For the text-containing cell, return its midpoint in (X, Y) coordinate format. 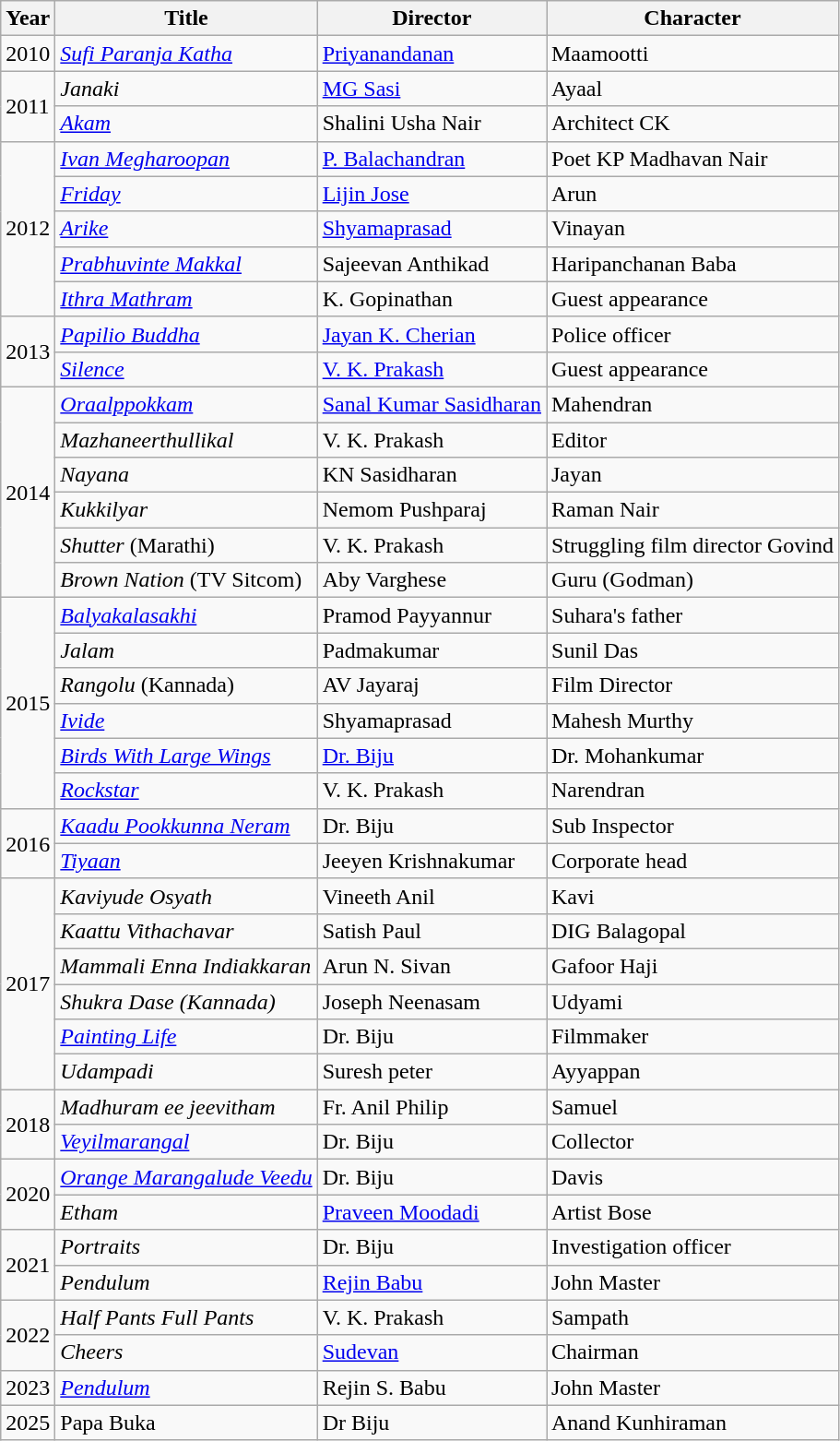
Ithra Mathram (186, 299)
Haripanchanan Baba (692, 264)
Sub Inspector (692, 826)
2010 (28, 54)
Udyami (692, 1001)
Balyakalasakhi (186, 615)
Sufi Paranja Katha (186, 54)
Mazhaneerthullikal (186, 440)
Joseph Neenasam (432, 1001)
Character (692, 18)
Orange Marangalude Veedu (186, 1177)
Lijin Jose (432, 194)
Kaadu Pookkunna Neram (186, 826)
Shutter (Marathi) (186, 545)
Veyilmarangal (186, 1142)
Jeeyen Krishnakumar (432, 861)
Sampath (692, 1317)
2016 (28, 843)
Madhuram ee jeevitham (186, 1107)
2013 (28, 351)
Cheers (186, 1352)
Vineeth Anil (432, 896)
Maamootti (692, 54)
Oraalppokkam (186, 404)
Editor (692, 440)
Guru (Godman) (692, 580)
Vinayan (692, 229)
Silence (186, 369)
Ivan Megharoopan (186, 159)
Gafoor Haji (692, 966)
Priyanandanan (432, 54)
Suhara's father (692, 615)
Poet KP Madhavan Nair (692, 159)
Fr. Anil Philip (432, 1107)
Birds With Large Wings (186, 756)
Ayyappan (692, 1072)
Mahesh Murthy (692, 720)
Mammali Enna Indiakkaran (186, 966)
Papa Buka (186, 1423)
Portraits (186, 1247)
2011 (28, 106)
2014 (28, 492)
Davis (692, 1177)
Sanal Kumar Sasidharan (432, 404)
DIG Balagopal (692, 931)
P. Balachandran (432, 159)
Investigation officer (692, 1247)
2015 (28, 703)
Kaattu Vithachavar (186, 931)
Filmmaker (692, 1037)
Police officer (692, 334)
AV Jayaraj (432, 685)
Akam (186, 124)
Friday (186, 194)
Sajeevan Anthikad (432, 264)
Director (432, 18)
2023 (28, 1387)
Rockstar (186, 791)
Jayan K. Cherian (432, 334)
Tiyaan (186, 861)
Chairman (692, 1352)
Arike (186, 229)
Shukra Dase (Kannada) (186, 1001)
Mahendran (692, 404)
Rejin S. Babu (432, 1387)
Aby Varghese (432, 580)
Samuel (692, 1107)
Half Pants Full Pants (186, 1317)
Arun N. Sivan (432, 966)
MG Sasi (432, 89)
Jalam (186, 650)
Jayan (692, 475)
Prabhuvinte Makkal (186, 264)
Janaki (186, 89)
Title (186, 18)
Brown Nation (TV Sitcom) (186, 580)
Shalini Usha Nair (432, 124)
Praveen Moodadi (432, 1212)
Kaviyude Osyath (186, 896)
K. Gopinathan (432, 299)
Rangolu (Kannada) (186, 685)
Sunil Das (692, 650)
Ayaal (692, 89)
2012 (28, 229)
Papilio Buddha (186, 334)
Anand Kunhiraman (692, 1423)
Kavi (692, 896)
Artist Bose (692, 1212)
Padmakumar (432, 650)
Rejin Babu (432, 1282)
Satish Paul (432, 931)
2021 (28, 1265)
Pramod Payyannur (432, 615)
Etham (186, 1212)
2020 (28, 1195)
Nemom Pushparaj (432, 510)
Architect CK (692, 124)
Struggling film director Govind (692, 545)
Sudevan (432, 1352)
Film Director (692, 685)
2018 (28, 1125)
Collector (692, 1142)
Udampadi (186, 1072)
2022 (28, 1335)
Suresh peter (432, 1072)
KN Sasidharan (432, 475)
Dr. Mohankumar (692, 756)
Dr Biju (432, 1423)
Arun (692, 194)
Narendran (692, 791)
2025 (28, 1423)
Ivide (186, 720)
Painting Life (186, 1037)
Corporate head (692, 861)
2017 (28, 983)
Nayana (186, 475)
Kukkilyar (186, 510)
Raman Nair (692, 510)
Year (28, 18)
